Capture the cell that displays the provided text and extract its (x, y) central coordinate. 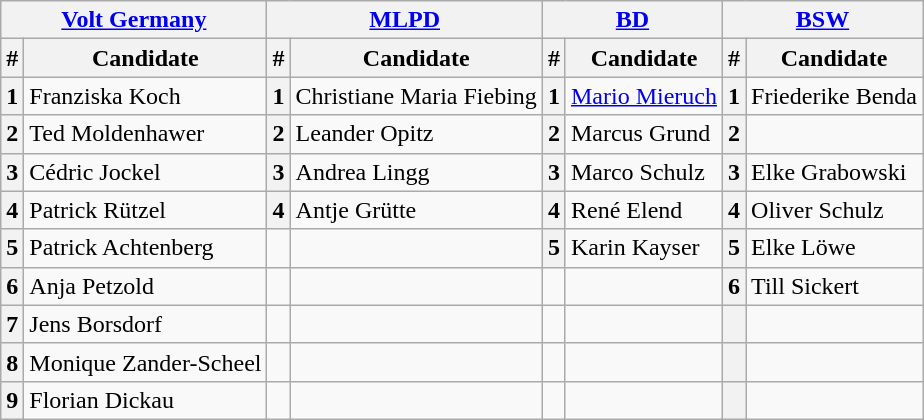
Patrick Rützel (146, 210)
Andrea Lingg (416, 172)
Oliver Schulz (834, 210)
8 (12, 362)
BSW (822, 20)
MLPD (404, 20)
Jens Borsdorf (146, 324)
Elke Grabowski (834, 172)
Monique Zander-Scheel (146, 362)
Florian Dickau (146, 400)
Cédric Jockel (146, 172)
Ted Moldenhawer (146, 134)
Volt Germany (134, 20)
Friederike Benda (834, 96)
Till Sickert (834, 286)
Marcus Grund (644, 134)
Christiane Maria Fiebing (416, 96)
BD (632, 20)
Patrick Achtenberg (146, 248)
Marco Schulz (644, 172)
7 (12, 324)
Anja Petzold (146, 286)
Elke Löwe (834, 248)
Leander Opitz (416, 134)
Karin Kayser (644, 248)
Antje Grütte (416, 210)
René Elend (644, 210)
Mario Mieruch (644, 96)
Franziska Koch (146, 96)
9 (12, 400)
